Detect which cell encompasses the target text, then output its (x, y) center coordinate. 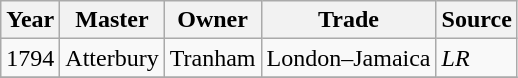
1794 (30, 58)
Owner (212, 20)
LR (476, 58)
Tranham (212, 58)
Atterbury (112, 58)
Master (112, 20)
Year (30, 20)
Trade (348, 20)
London–Jamaica (348, 58)
Source (476, 20)
